Provide the (x, y) coordinate of the cell's center where the given text is located.  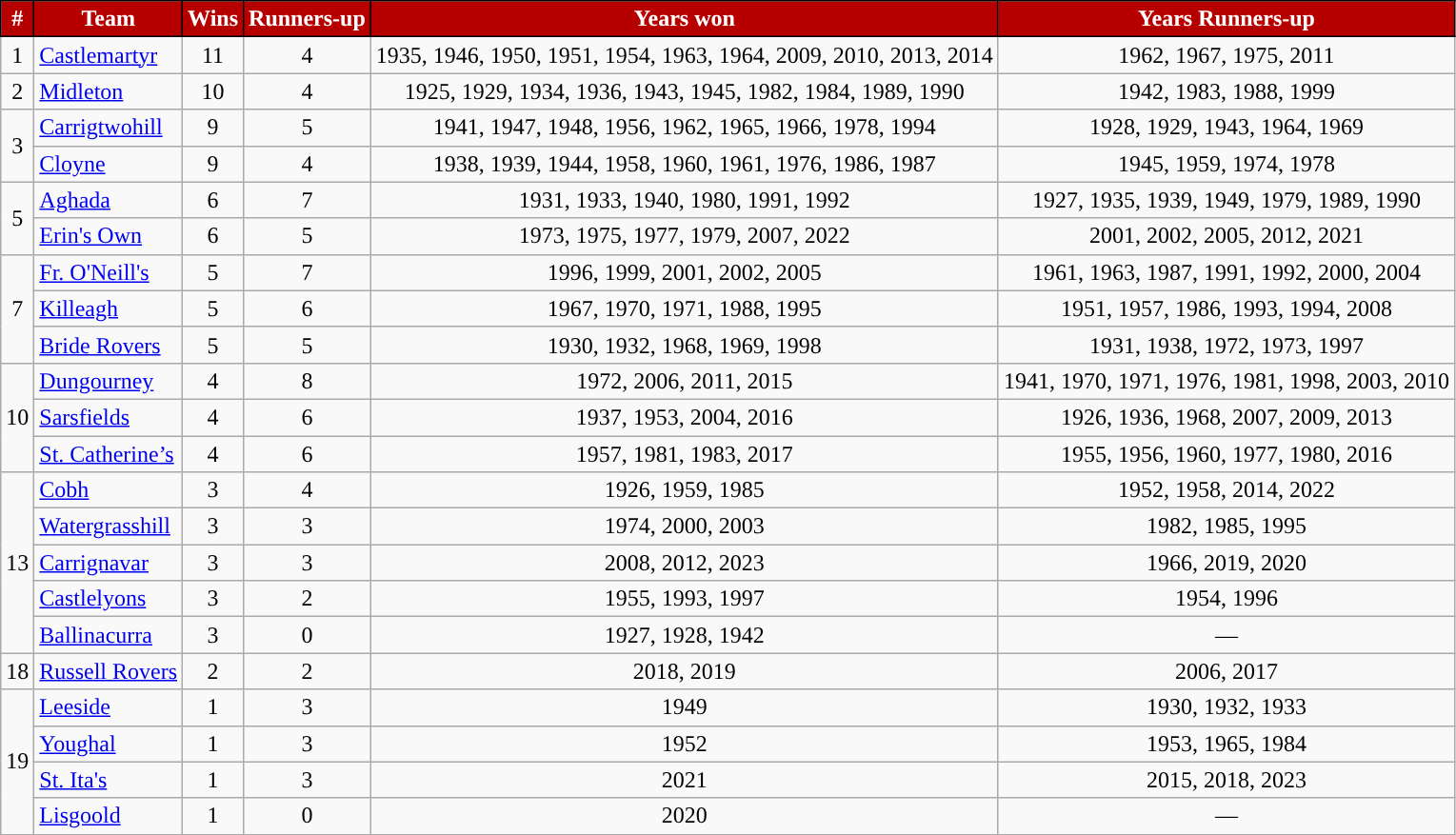
1982, 1985, 1995 (1227, 527)
Dungourney (109, 381)
19 (17, 762)
1966, 2019, 2020 (1227, 563)
8 (308, 381)
Midleton (109, 91)
1945, 1959, 1974, 1978 (1227, 164)
1949 (684, 707)
1926, 1936, 1968, 2007, 2009, 2013 (1227, 417)
1951, 1957, 1986, 1993, 1994, 2008 (1227, 308)
1996, 1999, 2001, 2002, 2005 (684, 272)
1927, 1935, 1939, 1949, 1979, 1989, 1990 (1227, 200)
2020 (684, 816)
1952, 1958, 2014, 2022 (1227, 490)
1930, 1932, 1933 (1227, 707)
Years won (684, 19)
1927, 1928, 1942 (684, 635)
# (17, 19)
1925, 1929, 1934, 1936, 1943, 1945, 1982, 1984, 1989, 1990 (684, 91)
1961, 1963, 1987, 1991, 1992, 2000, 2004 (1227, 272)
1926, 1959, 1985 (684, 490)
Aghada (109, 200)
Russell Rovers (109, 671)
11 (213, 55)
Team (109, 19)
1937, 1953, 2004, 2016 (684, 417)
Lisgoold (109, 816)
2018, 2019 (684, 671)
St. Ita's (109, 780)
1955, 1993, 1997 (684, 599)
1955, 1956, 1960, 1977, 1980, 2016 (1227, 454)
Fr. O'Neill's (109, 272)
18 (17, 671)
Sarsfields (109, 417)
13 (17, 563)
Leeside (109, 707)
Cobh (109, 490)
Castlemartyr (109, 55)
1942, 1983, 1988, 1999 (1227, 91)
Wins (213, 19)
1953, 1965, 1984 (1227, 744)
Years Runners-up (1227, 19)
1952 (684, 744)
Ballinacurra (109, 635)
1957, 1981, 1983, 2017 (684, 454)
Killeagh (109, 308)
Carrigtwohill (109, 128)
Youghal (109, 744)
Cloyne (109, 164)
Runners-up (308, 19)
2006, 2017 (1227, 671)
1967, 1970, 1971, 1988, 1995 (684, 308)
1931, 1933, 1940, 1980, 1991, 1992 (684, 200)
St. Catherine’s (109, 454)
Erin's Own (109, 236)
Carrignavar (109, 563)
1974, 2000, 2003 (684, 527)
1938, 1939, 1944, 1958, 1960, 1961, 1976, 1986, 1987 (684, 164)
1973, 1975, 1977, 1979, 2007, 2022 (684, 236)
1935, 1946, 1950, 1951, 1954, 1963, 1964, 2009, 2010, 2013, 2014 (684, 55)
1962, 1967, 1975, 2011 (1227, 55)
2021 (684, 780)
Castlelyons (109, 599)
Watergrasshill (109, 527)
2008, 2012, 2023 (684, 563)
2015, 2018, 2023 (1227, 780)
1941, 1970, 1971, 1976, 1981, 1998, 2003, 2010 (1227, 381)
1928, 1929, 1943, 1964, 1969 (1227, 128)
1954, 1996 (1227, 599)
1941, 1947, 1948, 1956, 1962, 1965, 1966, 1978, 1994 (684, 128)
1931, 1938, 1972, 1973, 1997 (1227, 345)
1930, 1932, 1968, 1969, 1998 (684, 345)
Bride Rovers (109, 345)
2001, 2002, 2005, 2012, 2021 (1227, 236)
1972, 2006, 2011, 2015 (684, 381)
